From the cell containing the given text, extract its center point as (x, y) coordinate. 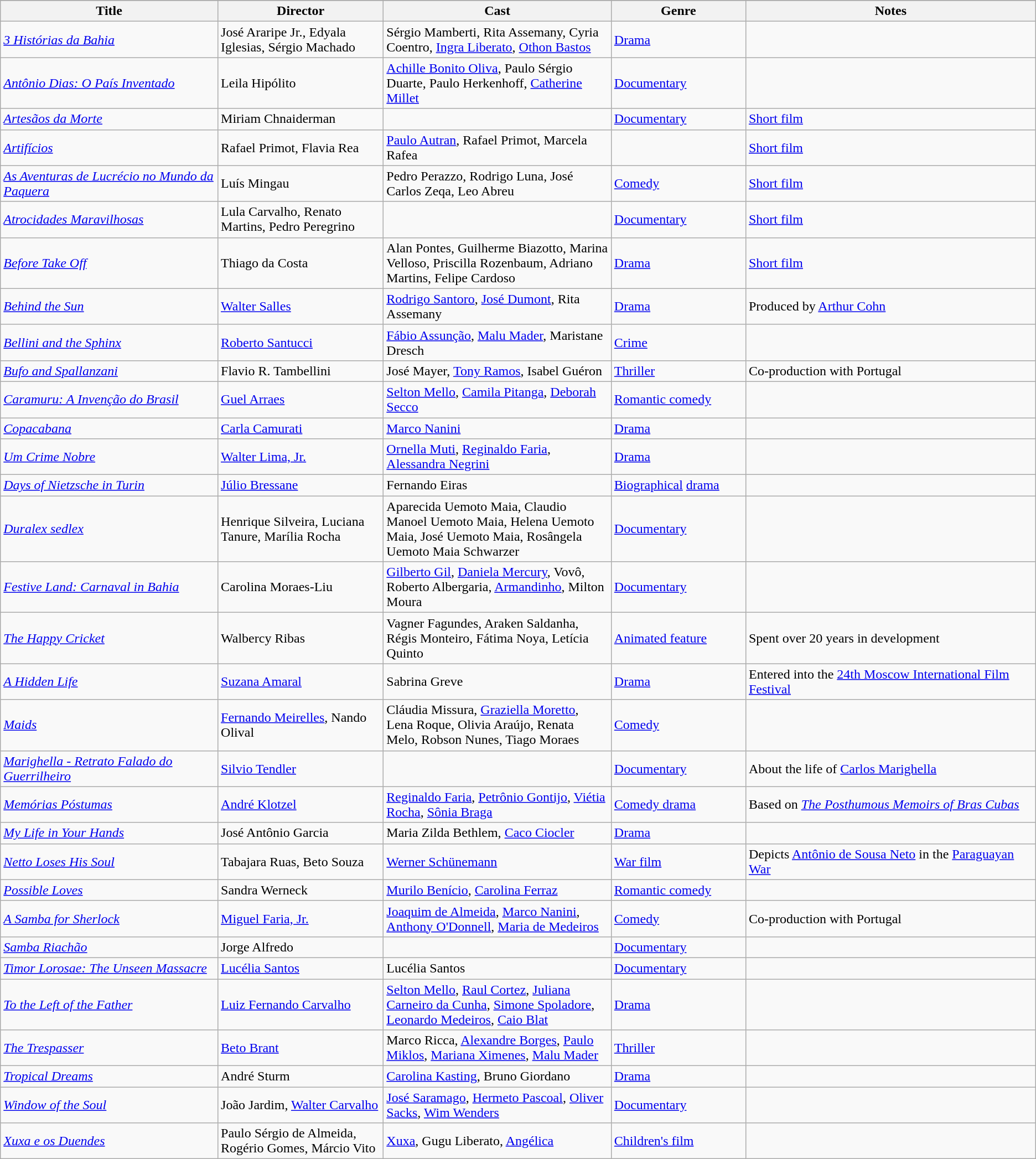
Alan Pontes, Guilherme Biazotto, Marina Velloso, Priscilla Rozenbaum, Adriano Martins, Felipe Cardoso (497, 263)
Behind the Sun (110, 307)
Maids (110, 725)
Artesãos da Morte (110, 119)
Tabajara Ruas, Beto Souza (301, 861)
Biographical drama (678, 485)
Walter Lima, Jr. (301, 457)
Leila Hipólito (301, 83)
The Trespasser (110, 1048)
Director (301, 11)
Flavio R. Tambellini (301, 371)
José Saramago, Hermeto Pascoal, Oliver Sacks, Wim Wenders (497, 1105)
Days of Nietzsche in Turin (110, 485)
3 Histórias da Bahia (110, 40)
Notes (890, 11)
Timor Lorosae: The Unseen Massacre (110, 968)
Carolina Moraes-Liu (301, 587)
Duralex sedlex (110, 529)
Lula Carvalho, Renato Martins, Pedro Peregrino (301, 219)
Miriam Chnaiderman (301, 119)
Maria Zilda Bethlem, Caco Ciocler (497, 833)
Selton Mello, Camila Pitanga, Deborah Secco (497, 400)
Beto Brant (301, 1048)
Roberto Santucci (301, 342)
War film (678, 861)
Netto Loses His Soul (110, 861)
Achille Bonito Oliva, Paulo Sérgio Duarte, Paulo Herkenhoff, Catherine Millet (497, 83)
Paulo Sérgio de Almeida, Rogério Gomes, Márcio Vito (301, 1141)
Walter Salles (301, 307)
Copacabana (110, 428)
Produced by Arthur Cohn (890, 307)
A Hidden Life (110, 682)
Crime (678, 342)
Jorge Alfredo (301, 947)
Children's film (678, 1141)
Carolina Kasting, Bruno Giordano (497, 1077)
Carla Camurati (301, 428)
Um Crime Nobre (110, 457)
Depicts Antônio de Sousa Neto in the Paraguayan War (890, 861)
Miguel Faria, Jr. (301, 919)
Werner Schünemann (497, 861)
The Happy Cricket (110, 638)
Animated feature (678, 638)
Xuxa e os Duendes (110, 1141)
Paulo Autran, Rafael Primot, Marcela Rafea (497, 147)
Bellini and the Sphinx (110, 342)
As Aventuras de Lucrécio no Mundo da Paquera (110, 184)
My Life in Your Hands (110, 833)
Samba Riachão (110, 947)
Memórias Póstumas (110, 805)
Joaquim de Almeida, Marco Nanini, Anthony O'Donnell, Maria de Medeiros (497, 919)
Fernando Eiras (497, 485)
To the Left of the Father (110, 1004)
Suzana Amaral (301, 682)
Tropical Dreams (110, 1077)
A Samba for Sherlock (110, 919)
José Antônio Garcia (301, 833)
Sabrina Greve (497, 682)
Caramuru: A Invenção do Brasil (110, 400)
Luiz Fernando Carvalho (301, 1004)
Marco Ricca, Alexandre Borges, Paulo Miklos, Mariana Ximenes, Malu Mader (497, 1048)
José Araripe Jr., Edyala Iglesias, Sérgio Machado (301, 40)
João Jardim, Walter Carvalho (301, 1105)
Selton Mello, Raul Cortez, Juliana Carneiro da Cunha, Simone Spoladore, Leonardo Medeiros, Caio Blat (497, 1004)
Genre (678, 11)
Sérgio Mamberti, Rita Assemany, Cyria Coentro, Ingra Liberato, Othon Bastos (497, 40)
Bufo and Spallanzani (110, 371)
Murilo Benício, Carolina Ferraz (497, 890)
Reginaldo Faria, Petrônio Gontijo, Viétia Rocha, Sônia Braga (497, 805)
Gilberto Gil, Daniela Mercury, Vovô, Roberto Albergaria, Armandinho, Milton Moura (497, 587)
Based on The Posthumous Memoirs of Bras Cubas (890, 805)
Luís Mingau (301, 184)
Antônio Dias: O País Inventado (110, 83)
Vagner Fagundes, Araken Saldanha, Régis Monteiro, Fátima Noya, Letícia Quinto (497, 638)
Pedro Perazzo, Rodrigo Luna, José Carlos Zeqa, Leo Abreu (497, 184)
Artifícios (110, 147)
Walbercy Ribas (301, 638)
Cast (497, 11)
Guel Arraes (301, 400)
Rafael Primot, Flavia Rea (301, 147)
Before Take Off (110, 263)
Ornella Muti, Reginaldo Faria, Alessandra Negrini (497, 457)
Aparecida Uemoto Maia, Claudio Manoel Uemoto Maia, Helena Uemoto Maia, José Uemoto Maia, Rosângela Uemoto Maia Schwarzer (497, 529)
Window of the Soul (110, 1105)
Entered into the 24th Moscow International Film Festival (890, 682)
Fábio Assunção, Malu Mader, Maristane Dresch (497, 342)
Sandra Werneck (301, 890)
Marco Nanini (497, 428)
Comedy drama (678, 805)
André Sturm (301, 1077)
Rodrigo Santoro, José Dumont, Rita Assemany (497, 307)
Festive Land: Carnaval in Bahia (110, 587)
Júlio Bressane (301, 485)
Cláudia Missura, Graziella Moretto, Lena Roque, Olivia Araújo, Renata Melo, Robson Nunes, Tiago Moraes (497, 725)
Henrique Silveira, Luciana Tanure, Marília Rocha (301, 529)
André Klotzel (301, 805)
Possible Loves (110, 890)
Thiago da Costa (301, 263)
Fernando Meirelles, Nando Olival (301, 725)
Xuxa, Gugu Liberato, Angélica (497, 1141)
Silvio Tendler (301, 768)
Marighella - Retrato Falado do Guerrilheiro (110, 768)
Spent over 20 years in development (890, 638)
José Mayer, Tony Ramos, Isabel Guéron (497, 371)
About the life of Carlos Marighella (890, 768)
Atrocidades Maravilhosas (110, 219)
Title (110, 11)
